Determine the (X, Y) coordinate at the center of the cell enclosing the given text.  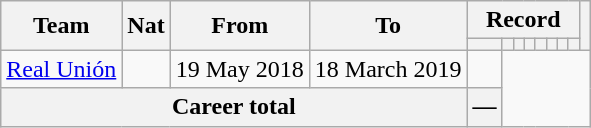
Career total (234, 107)
18 March 2019 (388, 69)
Record (523, 20)
Nat (146, 26)
To (388, 26)
— (484, 107)
Team (62, 26)
Real Unión (62, 69)
From (240, 26)
19 May 2018 (240, 69)
